Capture the cell that displays the provided text and extract its [x, y] central coordinate. 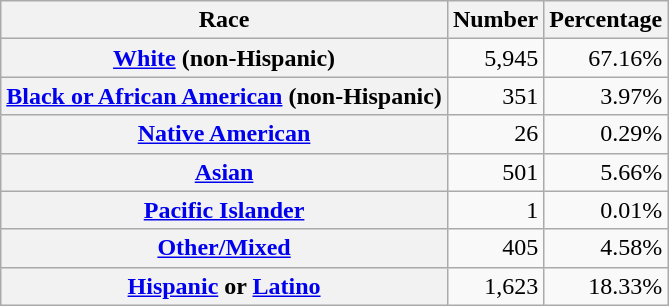
501 [495, 172]
Asian [224, 172]
4.58% [606, 248]
Hispanic or Latino [224, 286]
1,623 [495, 286]
White (non-Hispanic) [224, 58]
Black or African American (non-Hispanic) [224, 96]
Number [495, 20]
Race [224, 20]
5.66% [606, 172]
0.29% [606, 134]
3.97% [606, 96]
26 [495, 134]
1 [495, 210]
Percentage [606, 20]
18.33% [606, 286]
5,945 [495, 58]
Pacific Islander [224, 210]
0.01% [606, 210]
67.16% [606, 58]
351 [495, 96]
405 [495, 248]
Other/Mixed [224, 248]
Native American [224, 134]
